Return the [x, y] coordinate for the center point of the cell that contains the specified text.  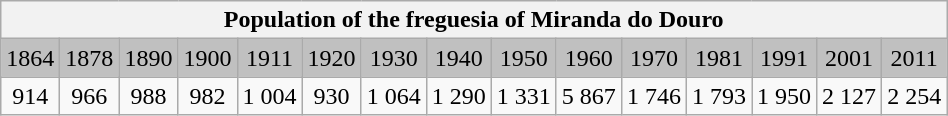
1981 [718, 58]
Population of the freguesia of Miranda do Douro [474, 20]
1 290 [458, 96]
1911 [270, 58]
1 746 [654, 96]
2011 [914, 58]
930 [332, 96]
982 [208, 96]
1950 [524, 58]
914 [30, 96]
966 [90, 96]
988 [148, 96]
1 331 [524, 96]
5 867 [588, 96]
1920 [332, 58]
2 254 [914, 96]
1890 [148, 58]
1900 [208, 58]
1 064 [394, 96]
2 127 [850, 96]
1991 [784, 58]
1940 [458, 58]
2001 [850, 58]
1960 [588, 58]
1970 [654, 58]
1 793 [718, 96]
1930 [394, 58]
1 950 [784, 96]
1878 [90, 58]
1 004 [270, 96]
1864 [30, 58]
